Search for the cell housing the specified text and yield its [X, Y] center coordinate. 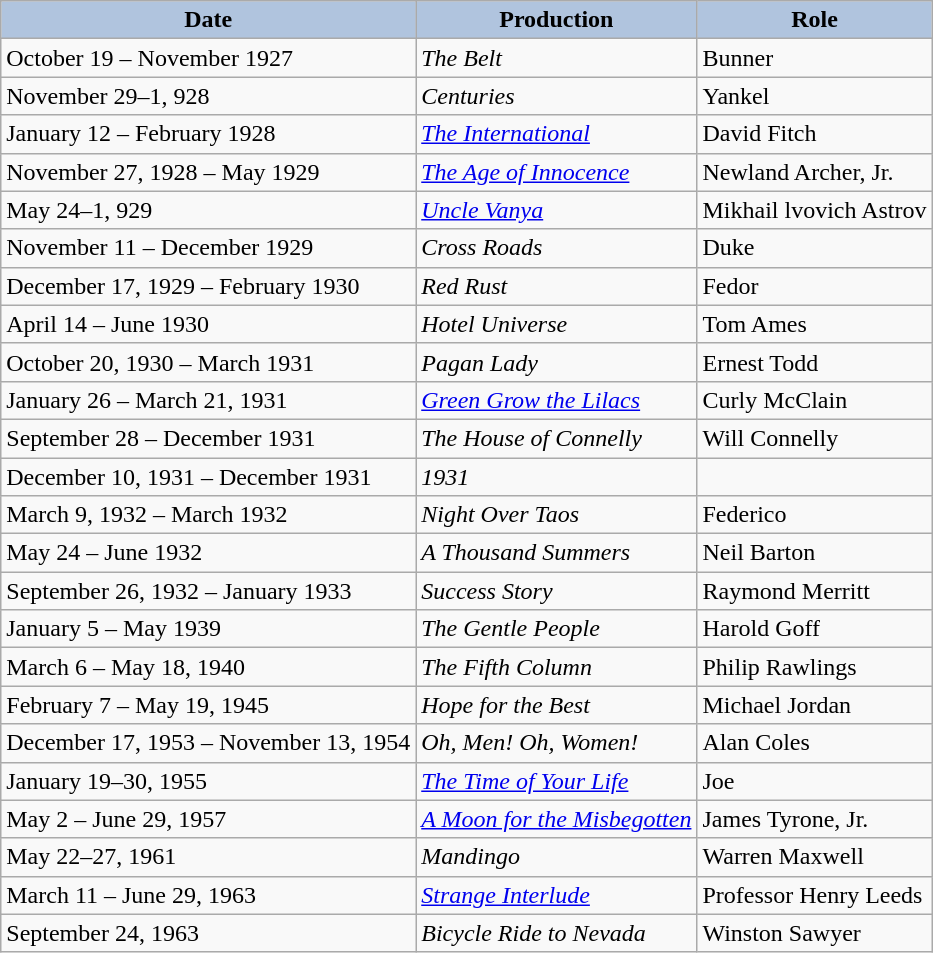
Success Story [556, 591]
The International [556, 134]
Hotel Universe [556, 324]
Duke [814, 248]
James Tyrone, Jr. [814, 819]
January 12 – February 1928 [208, 134]
David Fitch [814, 134]
Raymond Merritt [814, 591]
December 17, 1953 – November 13, 1954 [208, 743]
Bicycle Ride to Nevada [556, 933]
Fedor [814, 286]
May 24 – June 1932 [208, 553]
The Fifth Column [556, 667]
Will Connelly [814, 438]
Cross Roads [556, 248]
1931 [556, 477]
The House of Connelly [556, 438]
Role [814, 20]
Mandingo [556, 857]
Bunner [814, 58]
The Gentle People [556, 629]
September 28 – December 1931 [208, 438]
May 2 – June 29, 1957 [208, 819]
Curly McClain [814, 400]
A Moon for the Misbegotten [556, 819]
Professor Henry Leeds [814, 895]
October 20, 1930 – March 1931 [208, 362]
Winston Sawyer [814, 933]
Philip Rawlings [814, 667]
A Thousand Summers [556, 553]
Date [208, 20]
Production [556, 20]
Warren Maxwell [814, 857]
Harold Goff [814, 629]
Mikhail lvovich Astrov [814, 210]
November 29–1, 928 [208, 96]
January 26 – March 21, 1931 [208, 400]
Green Grow the Lilacs [556, 400]
Red Rust [556, 286]
March 11 – June 29, 1963 [208, 895]
Uncle Vanya [556, 210]
May 22–27, 1961 [208, 857]
September 26, 1932 – January 1933 [208, 591]
November 27, 1928 – May 1929 [208, 172]
The Age of Innocence [556, 172]
September 24, 1963 [208, 933]
October 19 – November 1927 [208, 58]
March 6 – May 18, 1940 [208, 667]
January 19–30, 1955 [208, 781]
March 9, 1932 – March 1932 [208, 515]
May 24–1, 929 [208, 210]
Newland Archer, Jr. [814, 172]
Yankel [814, 96]
Tom Ames [814, 324]
January 5 – May 1939 [208, 629]
Centuries [556, 96]
Joe [814, 781]
Strange Interlude [556, 895]
Neil Barton [814, 553]
Ernest Todd [814, 362]
Oh, Men! Oh, Women! [556, 743]
Federico [814, 515]
December 17, 1929 – February 1930 [208, 286]
November 11 – December 1929 [208, 248]
Hope for the Best [556, 705]
Pagan Lady [556, 362]
December 10, 1931 – December 1931 [208, 477]
February 7 – May 19, 1945 [208, 705]
The Belt [556, 58]
Alan Coles [814, 743]
Michael Jordan [814, 705]
Night Over Taos [556, 515]
The Time of Your Life [556, 781]
April 14 – June 1930 [208, 324]
